Return [x, y] of the center of cell containing provided text 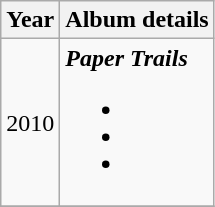
Year [30, 20]
2010 [30, 122]
Album details [137, 20]
Paper Trails [137, 122]
